Detect which cell encompasses the target text, then output its (X, Y) center coordinate. 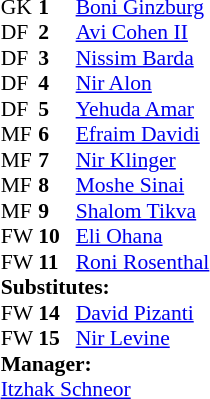
2 (57, 33)
10 (57, 237)
Nir Alon (143, 83)
Manager: (106, 364)
David Pizanti (143, 313)
Roni Rosenthal (143, 262)
Efraim Davidi (143, 135)
9 (57, 211)
5 (57, 109)
Moshe Sinai (143, 185)
3 (57, 58)
6 (57, 135)
Avi Cohen II (143, 33)
11 (57, 262)
15 (57, 339)
7 (57, 160)
Nir Levine (143, 339)
4 (57, 83)
Nir Klinger (143, 160)
Nissim Barda (143, 58)
Shalom Tikva (143, 211)
Yehuda Amar (143, 109)
Substitutes: (106, 287)
Eli Ohana (143, 237)
8 (57, 185)
14 (57, 313)
